Identify which cell holds the provided text, then report its [x, y] central coordinate. 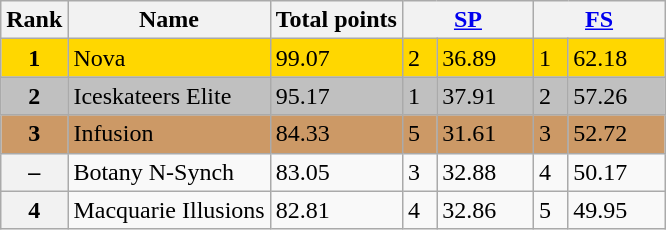
49.95 [616, 210]
Macquarie Illusions [169, 210]
84.33 [336, 134]
52.72 [616, 134]
Infusion [169, 134]
Botany N-Synch [169, 172]
SP [468, 20]
83.05 [336, 172]
95.17 [336, 96]
– [34, 172]
36.89 [486, 58]
Rank [34, 20]
Name [169, 20]
99.07 [336, 58]
Total points [336, 20]
32.88 [486, 172]
32.86 [486, 210]
Iceskateers Elite [169, 96]
50.17 [616, 172]
37.91 [486, 96]
31.61 [486, 134]
Nova [169, 58]
82.81 [336, 210]
FS [600, 20]
57.26 [616, 96]
62.18 [616, 58]
